Detect which cell encompasses the target text, then output its (X, Y) center coordinate. 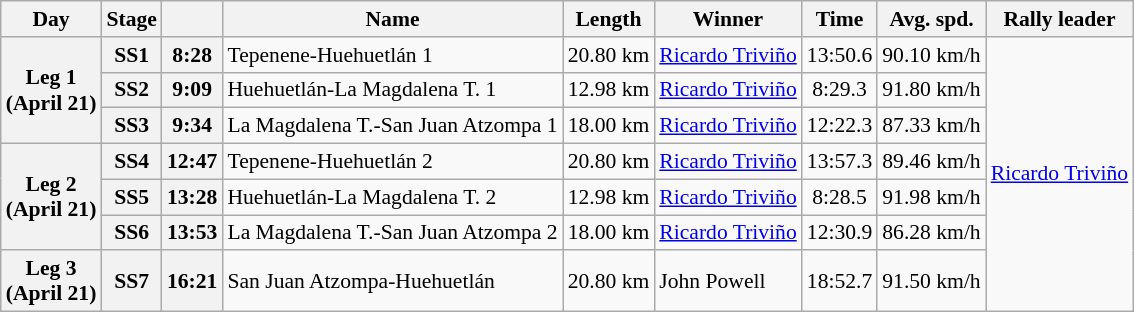
9:34 (192, 126)
Stage (131, 19)
12:30.9 (840, 233)
Leg 3(April 21) (52, 282)
Tepenene-Huehuetlán 2 (392, 162)
13:28 (192, 197)
13:57.3 (840, 162)
La Magdalena T.-San Juan Atzompa 2 (392, 233)
87.33 km/h (931, 126)
9:09 (192, 90)
SS5 (131, 197)
18:52.7 (840, 282)
Day (52, 19)
Avg. spd. (931, 19)
Name (392, 19)
SS4 (131, 162)
Winner (728, 19)
91.80 km/h (931, 90)
91.50 km/h (931, 282)
8:29.3 (840, 90)
San Juan Atzompa-Huehuetlán (392, 282)
SS6 (131, 233)
Huehuetlán-La Magdalena T. 2 (392, 197)
Leg 2(April 21) (52, 198)
90.10 km/h (931, 55)
Tepenene-Huehuetlán 1 (392, 55)
8:28.5 (840, 197)
SS3 (131, 126)
8:28 (192, 55)
86.28 km/h (931, 233)
La Magdalena T.-San Juan Atzompa 1 (392, 126)
89.46 km/h (931, 162)
16:21 (192, 282)
13:53 (192, 233)
Rally leader (1060, 19)
13:50.6 (840, 55)
Leg 1(April 21) (52, 90)
12:47 (192, 162)
12:22.3 (840, 126)
SS7 (131, 282)
Time (840, 19)
Huehuetlán-La Magdalena T. 1 (392, 90)
Length (609, 19)
John Powell (728, 282)
SS2 (131, 90)
SS1 (131, 55)
91.98 km/h (931, 197)
